Return the (x, y) coordinate for the center point of the cell that contains the specified text.  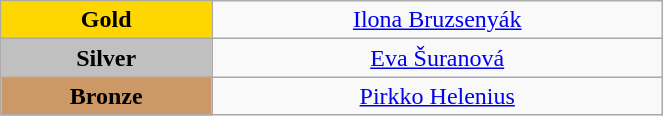
Pirkko Helenius (438, 96)
Ilona Bruzsenyák (438, 20)
Silver (106, 58)
Bronze (106, 96)
Gold (106, 20)
Eva Šuranová (438, 58)
